Search for the cell housing the specified text and yield its (x, y) center coordinate. 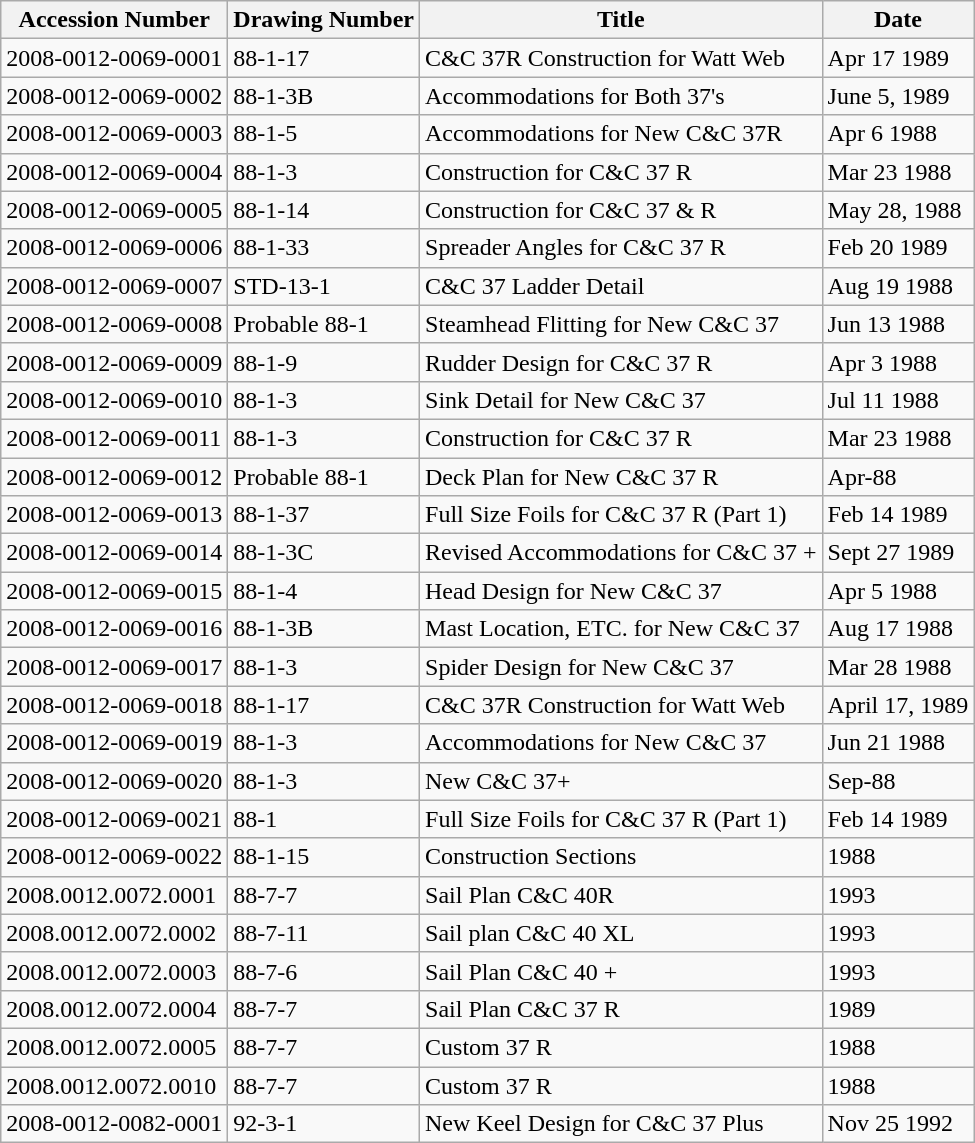
2008-0012-0069-0004 (114, 172)
Head Design for New C&C 37 (622, 591)
2008-0012-0069-0013 (114, 515)
Feb 20 1989 (898, 248)
Apr 6 1988 (898, 134)
Aug 17 1988 (898, 629)
Aug 19 1988 (898, 286)
2008.0012.0072.0005 (114, 1047)
88-1-4 (324, 591)
Apr 3 1988 (898, 362)
1989 (898, 1009)
88-1-3C (324, 553)
Sail plan C&C 40 XL (622, 933)
Sept 27 1989 (898, 553)
May 28, 1988 (898, 210)
2008-0012-0069-0014 (114, 553)
Deck Plan for New C&C 37 R (622, 477)
2008-0012-0069-0001 (114, 58)
Nov 25 1992 (898, 1124)
Mar 28 1988 (898, 667)
New Keel Design for C&C 37 Plus (622, 1124)
88-1-14 (324, 210)
C&C 37 Ladder Detail (622, 286)
2008-0012-0069-0005 (114, 210)
Jun 21 1988 (898, 743)
2008-0012-0069-0009 (114, 362)
2008-0012-0069-0021 (114, 819)
88-1-33 (324, 248)
Apr 17 1989 (898, 58)
88-1-9 (324, 362)
June 5, 1989 (898, 96)
88-1-37 (324, 515)
2008.0012.0072.0002 (114, 933)
Steamhead Flitting for New C&C 37 (622, 324)
2008-0012-0069-0016 (114, 629)
Sink Detail for New C&C 37 (622, 400)
Sep-88 (898, 781)
88-1-15 (324, 857)
88-7-11 (324, 933)
2008-0012-0069-0012 (114, 477)
Apr-88 (898, 477)
88-7-6 (324, 971)
Jul 11 1988 (898, 400)
New C&C 37+ (622, 781)
Accommodations for New C&C 37R (622, 134)
2008-0012-0069-0002 (114, 96)
2008.0012.0072.0010 (114, 1085)
Sail Plan C&C 40 + (622, 971)
Spider Design for New C&C 37 (622, 667)
Accession Number (114, 20)
Mast Location, ETC. for New C&C 37 (622, 629)
Rudder Design for C&C 37 R (622, 362)
2008-0012-0069-0019 (114, 743)
Title (622, 20)
2008-0012-0069-0020 (114, 781)
April 17, 1989 (898, 705)
STD-13-1 (324, 286)
Apr 5 1988 (898, 591)
2008-0012-0069-0007 (114, 286)
88-1 (324, 819)
2008-0012-0069-0008 (114, 324)
2008-0012-0069-0018 (114, 705)
Revised Accommodations for C&C 37 + (622, 553)
Spreader Angles for C&C 37 R (622, 248)
Construction for C&C 37 & R (622, 210)
2008-0012-0069-0015 (114, 591)
2008-0012-0082-0001 (114, 1124)
2008-0012-0069-0010 (114, 400)
92-3-1 (324, 1124)
2008-0012-0069-0017 (114, 667)
Sail Plan C&C 37 R (622, 1009)
2008-0012-0069-0022 (114, 857)
Drawing Number (324, 20)
88-1-5 (324, 134)
2008.0012.0072.0004 (114, 1009)
2008-0012-0069-0003 (114, 134)
Date (898, 20)
Accommodations for New C&C 37 (622, 743)
Jun 13 1988 (898, 324)
Construction Sections (622, 857)
2008.0012.0072.0003 (114, 971)
2008.0012.0072.0001 (114, 895)
Accommodations for Both 37's (622, 96)
2008-0012-0069-0006 (114, 248)
2008-0012-0069-0011 (114, 438)
Sail Plan C&C 40R (622, 895)
